Detect which cell encompasses the target text, then output its (X, Y) center coordinate. 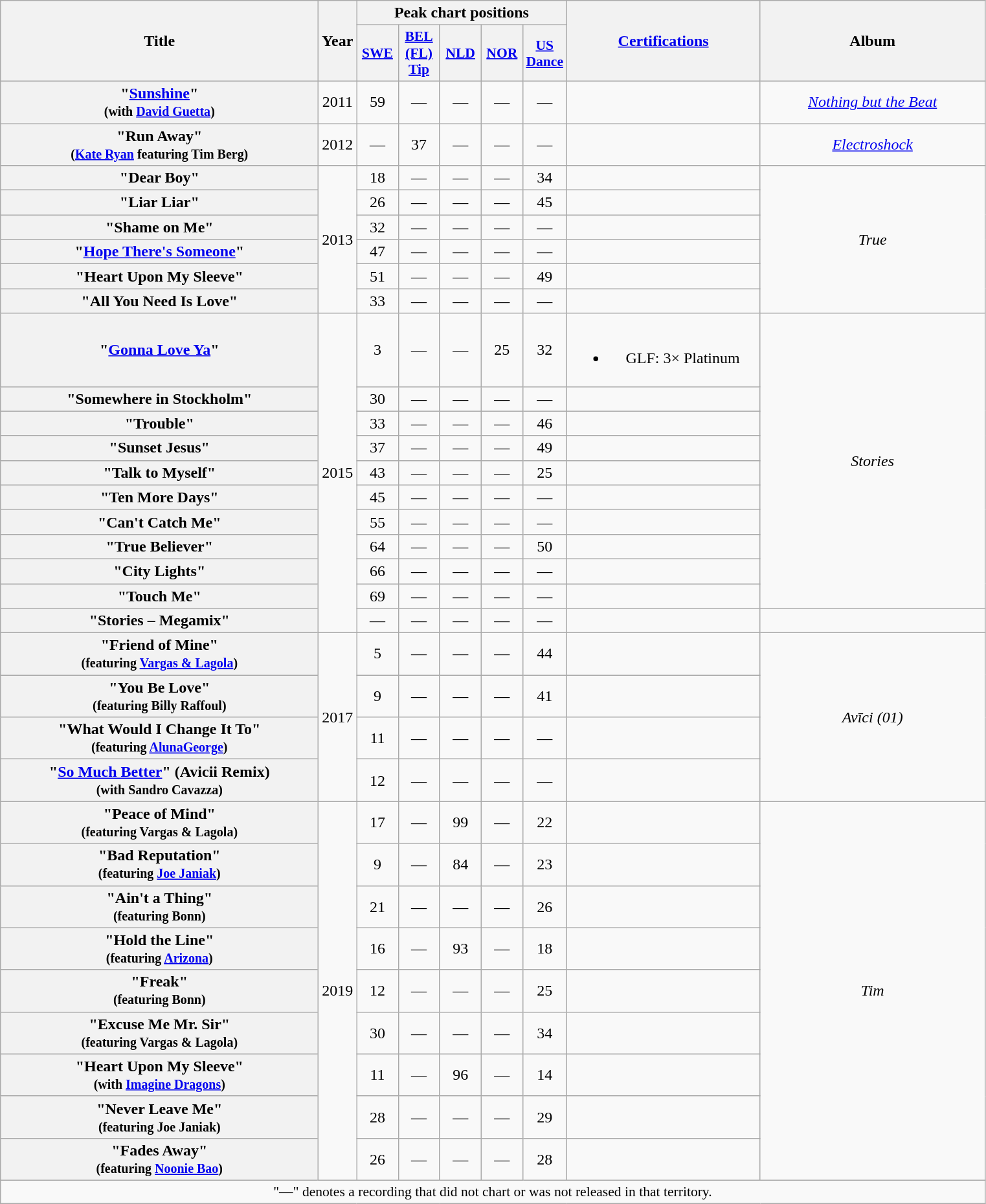
"Bad Reputation"(featuring Joe Janiak) (159, 865)
Avīci (01) (873, 717)
"Run Away"(Kate Ryan featuring Tim Berg) (159, 144)
NOR (502, 53)
"Sunset Jesus" (159, 448)
"Hope There's Someone" (159, 252)
17 (377, 822)
"Hold the Line"(featuring Arizona) (159, 949)
"Stories – Megamix" (159, 621)
"All You Need Is Love" (159, 301)
Stories (873, 461)
"Freak"(featuring Bonn) (159, 990)
"Somewhere in Stockholm" (159, 399)
"Friend of Mine"(featuring Vargas & Lagola) (159, 654)
"Shame on Me" (159, 227)
"What Would I Change It To"(featuring AlunaGeorge) (159, 738)
50 (544, 546)
"Peace of Mind"(featuring Vargas & Lagola) (159, 822)
64 (377, 546)
"Excuse Me Mr. Sir"(featuring Vargas & Lagola) (159, 1033)
2019 (338, 991)
NLD (460, 53)
"Trouble" (159, 423)
"City Lights" (159, 571)
16 (377, 949)
69 (377, 596)
"Gonna Love Ya" (159, 350)
"True Believer" (159, 546)
43 (377, 473)
96 (460, 1075)
84 (460, 865)
GLF: 3× Platinum (663, 350)
2011 (338, 102)
"Can't Catch Me" (159, 522)
47 (377, 252)
99 (460, 822)
21 (377, 906)
"Fades Away"(featuring Noonie Bao) (159, 1159)
41 (544, 697)
Tim (873, 991)
"You Be Love"(featuring Billy Raffoul) (159, 697)
"Touch Me" (159, 596)
51 (377, 276)
Peak chart positions (462, 13)
"So Much Better" (Avicii Remix)(with Sandro Cavazza) (159, 781)
Album (873, 41)
"Heart Upon My Sleeve"(with Imagine Dragons) (159, 1075)
66 (377, 571)
True (873, 240)
14 (544, 1075)
22 (544, 822)
Year (338, 41)
Certifications (663, 41)
2015 (338, 473)
"—" denotes a recording that did not chart or was not released in that territory. (493, 1192)
2017 (338, 717)
2013 (338, 240)
2012 (338, 144)
Electroshock (873, 144)
USDance (544, 53)
Nothing but the Beat (873, 102)
59 (377, 102)
93 (460, 949)
BEL(FL)Tip (419, 53)
44 (544, 654)
Title (159, 41)
5 (377, 654)
"Sunshine"(with David Guetta) (159, 102)
"Never Leave Me"(featuring Joe Janiak) (159, 1117)
"Ain't a Thing"(featuring Bonn) (159, 906)
23 (544, 865)
55 (377, 522)
29 (544, 1117)
"Ten More Days" (159, 497)
"Liar Liar" (159, 203)
"Talk to Myself" (159, 473)
3 (377, 350)
46 (544, 423)
"Dear Boy" (159, 178)
"Heart Upon My Sleeve" (159, 276)
SWE (377, 53)
